Scan for the cell matching the given text and deliver its (X, Y) coordinate at center. 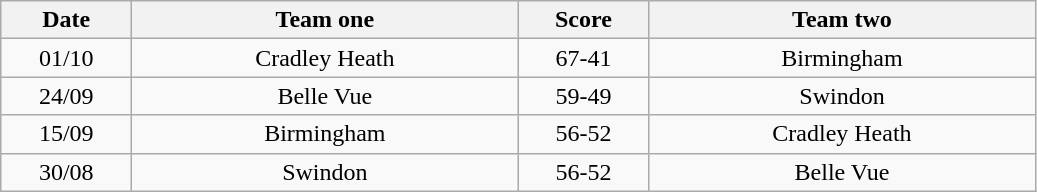
Date (66, 20)
01/10 (66, 58)
15/09 (66, 134)
59-49 (584, 96)
67-41 (584, 58)
Score (584, 20)
Team two (842, 20)
24/09 (66, 96)
30/08 (66, 172)
Team one (325, 20)
